Determine the [x, y] coordinate at the center of the cell enclosing the given text.  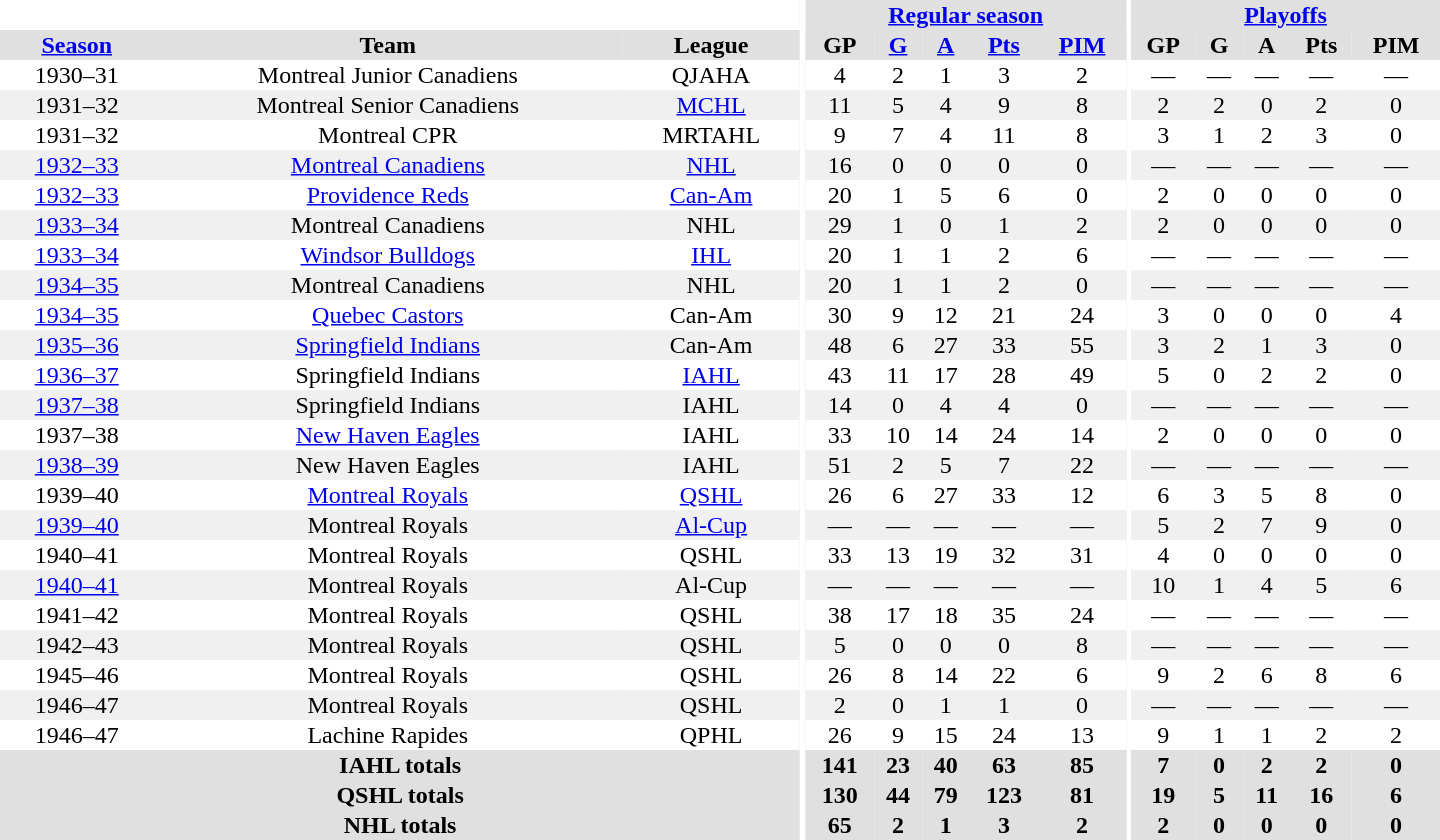
1938–39 [76, 465]
44 [898, 795]
32 [1004, 555]
30 [840, 315]
28 [1004, 375]
65 [840, 825]
Windsor Bulldogs [388, 255]
81 [1082, 795]
Lachine Rapides [388, 735]
Montreal Senior Canadiens [388, 105]
1936–37 [76, 375]
Playoffs [1286, 15]
1930–31 [76, 75]
141 [840, 765]
IHL [711, 255]
38 [840, 615]
18 [946, 615]
NHL totals [400, 825]
Regular season [965, 15]
QJAHA [711, 75]
21 [1004, 315]
130 [840, 795]
51 [840, 465]
85 [1082, 765]
Season [76, 45]
23 [898, 765]
48 [840, 345]
Montreal Junior Canadiens [388, 75]
1942–43 [76, 645]
55 [1082, 345]
29 [840, 225]
1941–42 [76, 615]
49 [1082, 375]
1945–46 [76, 675]
League [711, 45]
QPHL [711, 735]
79 [946, 795]
43 [840, 375]
40 [946, 765]
31 [1082, 555]
QSHL totals [400, 795]
MRTAHL [711, 135]
IAHL totals [400, 765]
1935–36 [76, 345]
Montreal CPR [388, 135]
MCHL [711, 105]
Quebec Castors [388, 315]
35 [1004, 615]
123 [1004, 795]
Providence Reds [388, 195]
Team [388, 45]
63 [1004, 765]
15 [946, 735]
